Extract the (x, y) coordinate from the center of the cell holding the provided text.  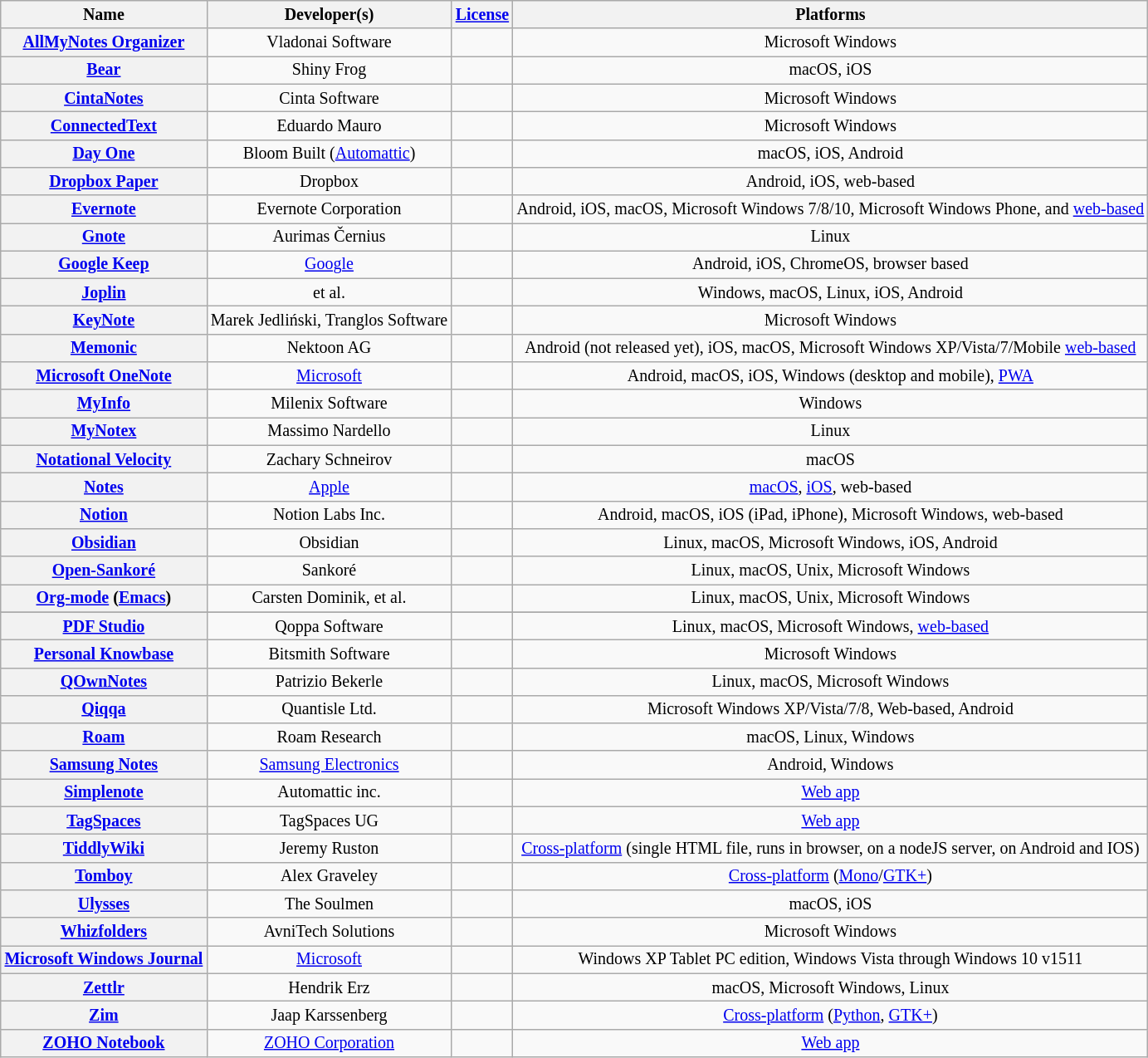
TagSpaces (104, 820)
Day One (104, 153)
Notion (104, 515)
macOS, iOS, Android (830, 153)
Org-mode (Emacs) (104, 598)
Bitsmith Software (329, 654)
Memonic (104, 349)
Notion Labs Inc. (329, 515)
Linux, macOS, Microsoft Windows, iOS, Android (830, 543)
MyNotex (104, 432)
Windows XP Tablet PC edition, Windows Vista through Windows 10 v1511 (830, 960)
Cross-platform (Python, GTK+) (830, 1015)
Dropbox Paper (104, 181)
Sankoré (329, 570)
Zachary Schneirov (329, 460)
Android, iOS, web-based (830, 181)
Ulysses (104, 904)
AllMyNotes Organizer (104, 43)
macOS, Microsoft Windows, Linux (830, 987)
Hendrik Erz (329, 987)
Cross-platform (single HTML file, runs in browser, on a nodeJS server, on Android and IOS) (830, 849)
Cross-platform (Mono/GTK+) (830, 877)
Linux, macOS, Microsoft Windows (830, 681)
Carsten Dominik, et al. (329, 598)
Personal Knowbase (104, 654)
ZOHO Corporation (329, 1043)
Qiqqa (104, 709)
Joplin (104, 292)
CintaNotes (104, 98)
Nektoon AG (329, 349)
The Soulmen (329, 904)
Notes (104, 487)
MyInfo (104, 404)
TagSpaces UG (329, 820)
Google (329, 264)
Roam Research (329, 737)
Tomboy (104, 877)
Android, Windows (830, 766)
Microsoft Windows Journal (104, 960)
Eduardo Mauro (329, 126)
Google Keep (104, 264)
Evernote Corporation (329, 209)
Gnote (104, 238)
macOS, Linux, Windows (830, 737)
Developer(s) (329, 15)
macOS, iOS, web-based (830, 487)
Samsung Notes (104, 766)
Notational Velocity (104, 460)
ConnectedText (104, 126)
Android (not released yet), iOS, macOS, Microsoft Windows XP/Vista/7/Mobile web-based (830, 349)
macOS (830, 460)
Android, macOS, iOS, Windows (desktop and mobile), PWA (830, 375)
Evernote (104, 209)
Shiny Frog (329, 70)
Whizfolders (104, 932)
Microsoft Windows XP/Vista/7/8, Web-based, Android (830, 709)
Massimo Nardello (329, 432)
Zettlr (104, 987)
Cinta Software (329, 98)
Bloom Built (Automattic) (329, 153)
Jeremy Ruston (329, 849)
License (482, 15)
Zim (104, 1015)
PDF Studio (104, 626)
Jaap Karssenberg (329, 1015)
QOwnNotes (104, 681)
ZOHO Notebook (104, 1043)
Patrizio Bekerle (329, 681)
Android, iOS, ChromeOS, browser based (830, 264)
et al. (329, 292)
Windows, macOS, Linux, iOS, Android (830, 292)
Samsung Electronics (329, 766)
Quantisle Ltd. (329, 709)
TiddlyWiki (104, 849)
Name (104, 15)
Android, macOS, iOS (iPad, iPhone), Microsoft Windows, web-based (830, 515)
Apple (329, 487)
Roam (104, 737)
Simplenote (104, 792)
Automattic inc. (329, 792)
Android, iOS, macOS, Microsoft Windows 7/8/10, Microsoft Windows Phone, and web-based (830, 209)
AvniTech Solutions (329, 932)
Qoppa Software (329, 626)
Dropbox (329, 181)
Windows (830, 404)
KeyNote (104, 321)
Bear (104, 70)
Microsoft OneNote (104, 375)
Marek Jedliński, Tranglos Software (329, 321)
Platforms (830, 15)
Aurimas Černius (329, 238)
Vladonai Software (329, 43)
Linux, macOS, Microsoft Windows, web-based (830, 626)
Alex Graveley (329, 877)
Milenix Software (329, 404)
Open-Sankoré (104, 570)
